Pinpoint the cell where the given text exists, returning its (x, y) midpoint coordinate. 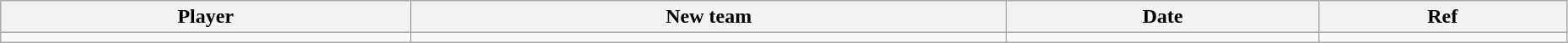
Date (1162, 17)
Player (206, 17)
New team (709, 17)
Ref (1442, 17)
